Return the [x, y] coordinate for the center point of the cell that contains the specified text.  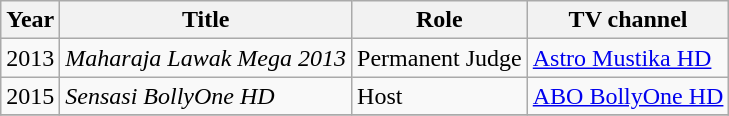
Permanent Judge [440, 58]
2013 [30, 58]
Role [440, 20]
Sensasi BollyOne HD [206, 96]
2015 [30, 96]
TV channel [628, 20]
Title [206, 20]
Year [30, 20]
Astro Mustika HD [628, 58]
Host [440, 96]
Maharaja Lawak Mega 2013 [206, 58]
ABO BollyOne HD [628, 96]
